Determine the [x, y] coordinate at the center of the cell enclosing the given text.  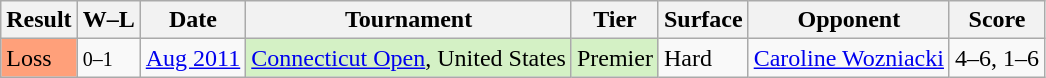
Connecticut Open, United States [409, 58]
Tier [614, 20]
Date [193, 20]
Surface [703, 20]
Result [39, 20]
4–6, 1–6 [996, 58]
Caroline Wozniacki [848, 58]
Premier [614, 58]
Score [996, 20]
W–L [108, 20]
0–1 [108, 58]
Opponent [848, 20]
Loss [39, 58]
Tournament [409, 20]
Aug 2011 [193, 58]
Hard [703, 58]
